Capture the cell that displays the provided text and extract its [X, Y] central coordinate. 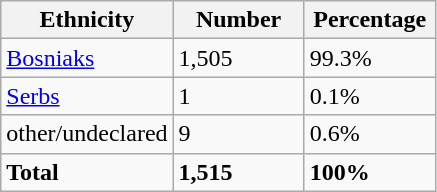
Percentage [370, 20]
99.3% [370, 58]
Total [87, 172]
Ethnicity [87, 20]
Bosniaks [87, 58]
100% [370, 172]
Number [238, 20]
9 [238, 134]
0.6% [370, 134]
Serbs [87, 96]
0.1% [370, 96]
1,505 [238, 58]
1,515 [238, 172]
other/undeclared [87, 134]
1 [238, 96]
